Identify which cell holds the provided text, then report its [x, y] central coordinate. 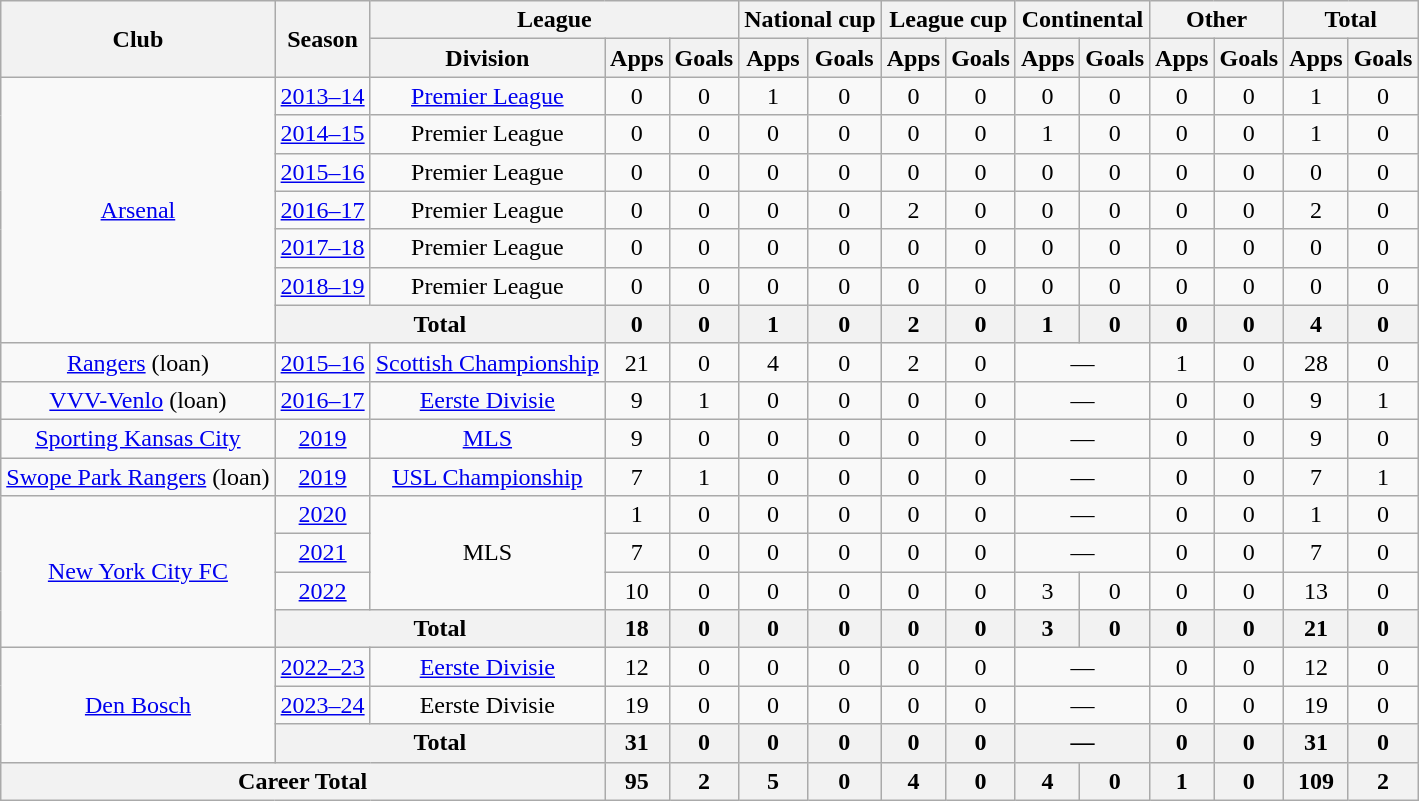
10 [637, 591]
League [554, 20]
USL Championship [487, 477]
New York City FC [138, 572]
18 [637, 629]
VVV-Venlo (loan) [138, 400]
Club [138, 39]
National cup [810, 20]
2023–24 [322, 705]
Rangers (loan) [138, 362]
Arsenal [138, 210]
Den Bosch [138, 705]
2022 [322, 591]
2018–19 [322, 286]
2020 [322, 515]
2014–15 [322, 134]
Other [1217, 20]
Continental [1082, 20]
Swope Park Rangers (loan) [138, 477]
Career Total [303, 781]
Division [487, 58]
Sporting Kansas City [138, 438]
95 [637, 781]
Season [322, 39]
2022–23 [322, 667]
League cup [948, 20]
13 [1316, 591]
5 [773, 781]
2021 [322, 553]
2013–14 [322, 96]
2017–18 [322, 248]
109 [1316, 781]
28 [1316, 362]
Scottish Championship [487, 362]
